Search for the cell housing the specified text and yield its (x, y) center coordinate. 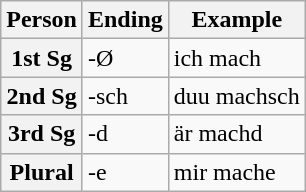
Plural (42, 172)
1st Sg (42, 58)
-d (125, 134)
-sch (125, 96)
2nd Sg (42, 96)
Example (236, 20)
är machd (236, 134)
-Ø (125, 58)
duu machsch (236, 96)
-e (125, 172)
Person (42, 20)
ich mach (236, 58)
3rd Sg (42, 134)
Ending (125, 20)
mir mache (236, 172)
